Identify which cell holds the provided text, then report its (X, Y) central coordinate. 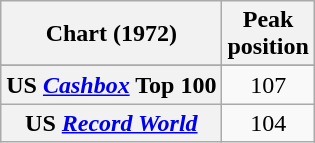
Peakposition (268, 34)
107 (268, 85)
104 (268, 123)
US Cashbox Top 100 (112, 85)
US Record World (112, 123)
Chart (1972) (112, 34)
